Identify which cell holds the provided text, then report its [X, Y] central coordinate. 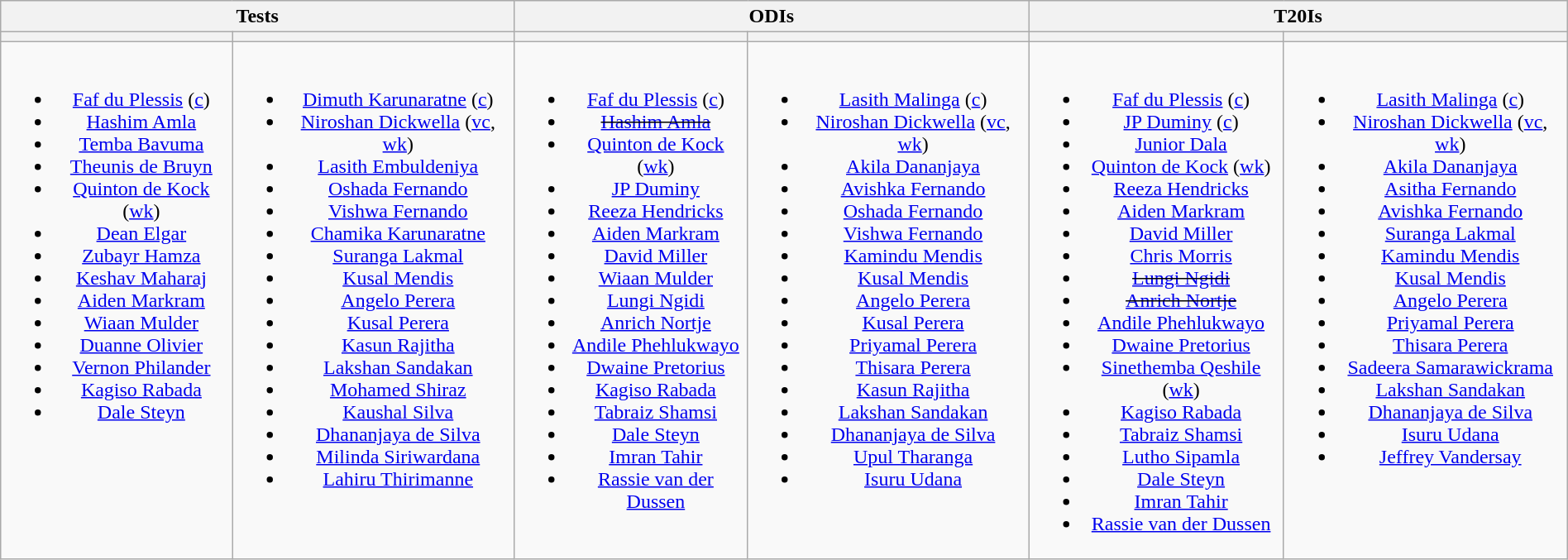
Tests [258, 17]
T20Is [1298, 17]
ODIs [772, 17]
